Return [x, y] of the center of cell containing provided text 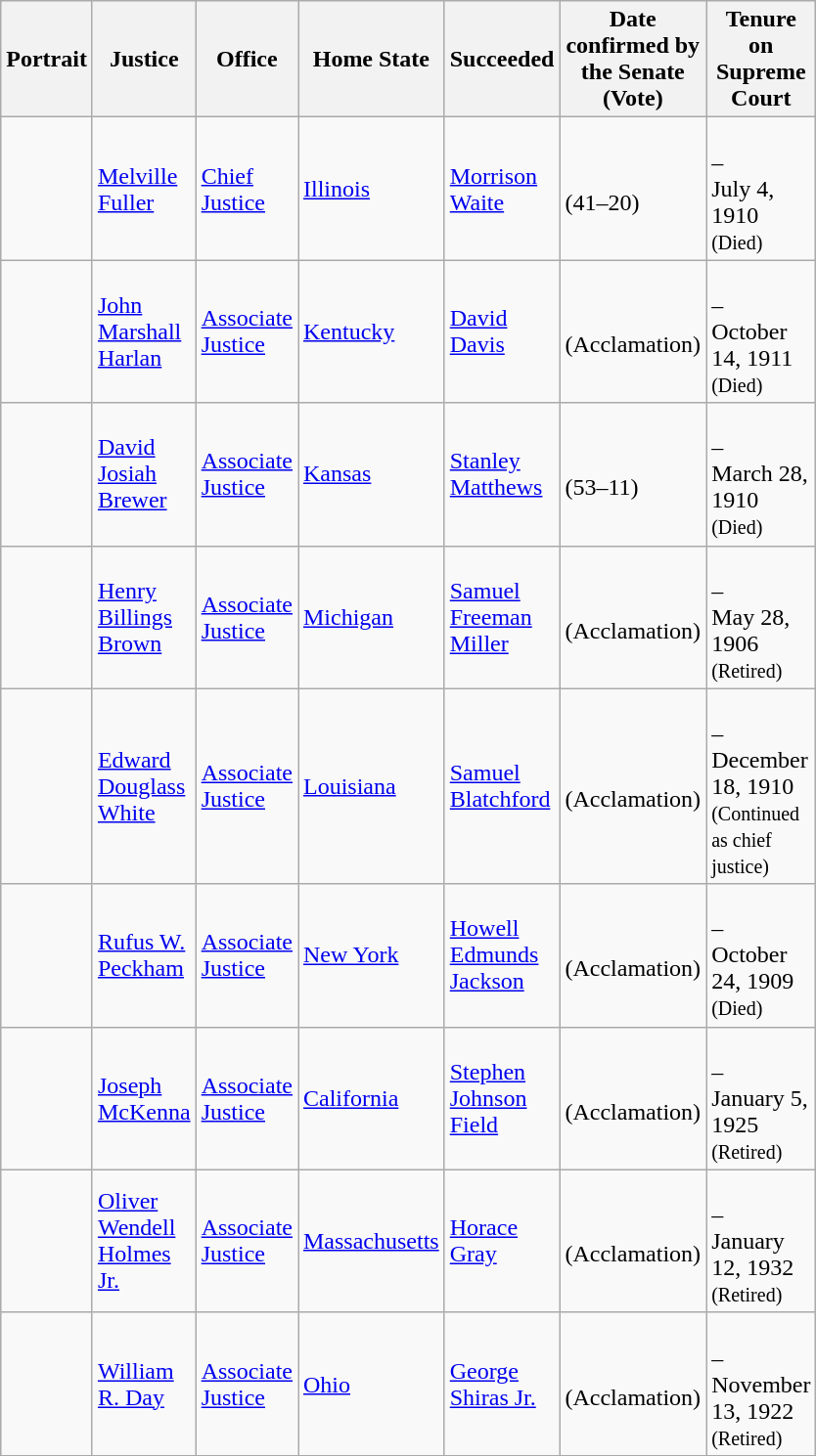
California [371, 1098]
Massachusetts [371, 1241]
Samuel Freeman Miller [502, 617]
Henry Billings Brown [144, 617]
–January 12, 1932(Retired) [761, 1241]
Kentucky [371, 331]
Stanley Matthews [502, 474]
–December 18, 1910(Continued as chief justice) [761, 786]
Morrison Waite [502, 189]
John Marshall Harlan [144, 331]
Office [247, 59]
Illinois [371, 189]
–October 14, 1911(Died) [761, 331]
Rufus W. Peckham [144, 955]
David Josiah Brewer [144, 474]
–March 28, 1910(Died) [761, 474]
Michigan [371, 617]
(41–20) [633, 189]
Howell Edmunds Jackson [502, 955]
Chief Justice [247, 189]
Louisiana [371, 786]
–January 5, 1925(Retired) [761, 1098]
Portrait [47, 59]
Joseph McKenna [144, 1098]
(53–11) [633, 474]
Succeeded [502, 59]
New York [371, 955]
Melville Fuller [144, 189]
Oliver Wendell Holmes Jr. [144, 1241]
Tenure on Supreme Court [761, 59]
–May 28, 1906(Retired) [761, 617]
David Davis [502, 331]
George Shiras Jr. [502, 1384]
–November 13, 1922(Retired) [761, 1384]
Home State [371, 59]
Stephen Johnson Field [502, 1098]
Edward Douglass White [144, 786]
–October 24, 1909(Died) [761, 955]
Ohio [371, 1384]
William R. Day [144, 1384]
Justice [144, 59]
Kansas [371, 474]
–July 4, 1910(Died) [761, 189]
Samuel Blatchford [502, 786]
Date confirmed by the Senate(Vote) [633, 59]
Horace Gray [502, 1241]
